Identify which cell holds the provided text, then report its (x, y) central coordinate. 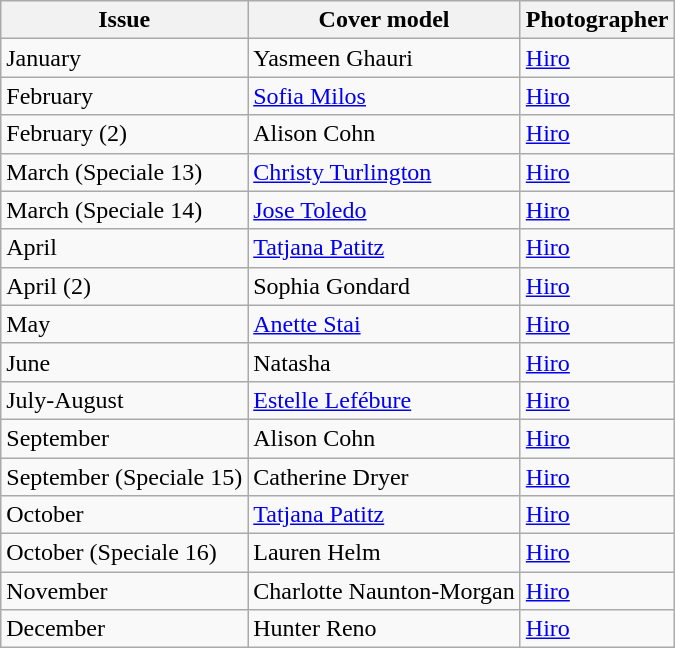
Lauren Helm (384, 553)
June (124, 362)
October (124, 515)
November (124, 591)
Anette Stai (384, 324)
Photographer (597, 20)
April (124, 248)
Sophia Gondard (384, 286)
February (2) (124, 134)
February (124, 96)
Cover model (384, 20)
March (Speciale 13) (124, 172)
Hunter Reno (384, 629)
March (Speciale 14) (124, 210)
Charlotte Naunton-Morgan (384, 591)
April (2) (124, 286)
July-August (124, 400)
September (Speciale 15) (124, 477)
Estelle Lefébure (384, 400)
May (124, 324)
Issue (124, 20)
September (124, 438)
Natasha (384, 362)
Christy Turlington (384, 172)
Jose Toledo (384, 210)
January (124, 58)
Catherine Dryer (384, 477)
Sofia Milos (384, 96)
October (Speciale 16) (124, 553)
December (124, 629)
Yasmeen Ghauri (384, 58)
